For the text-containing cell, return its midpoint in [x, y] coordinate format. 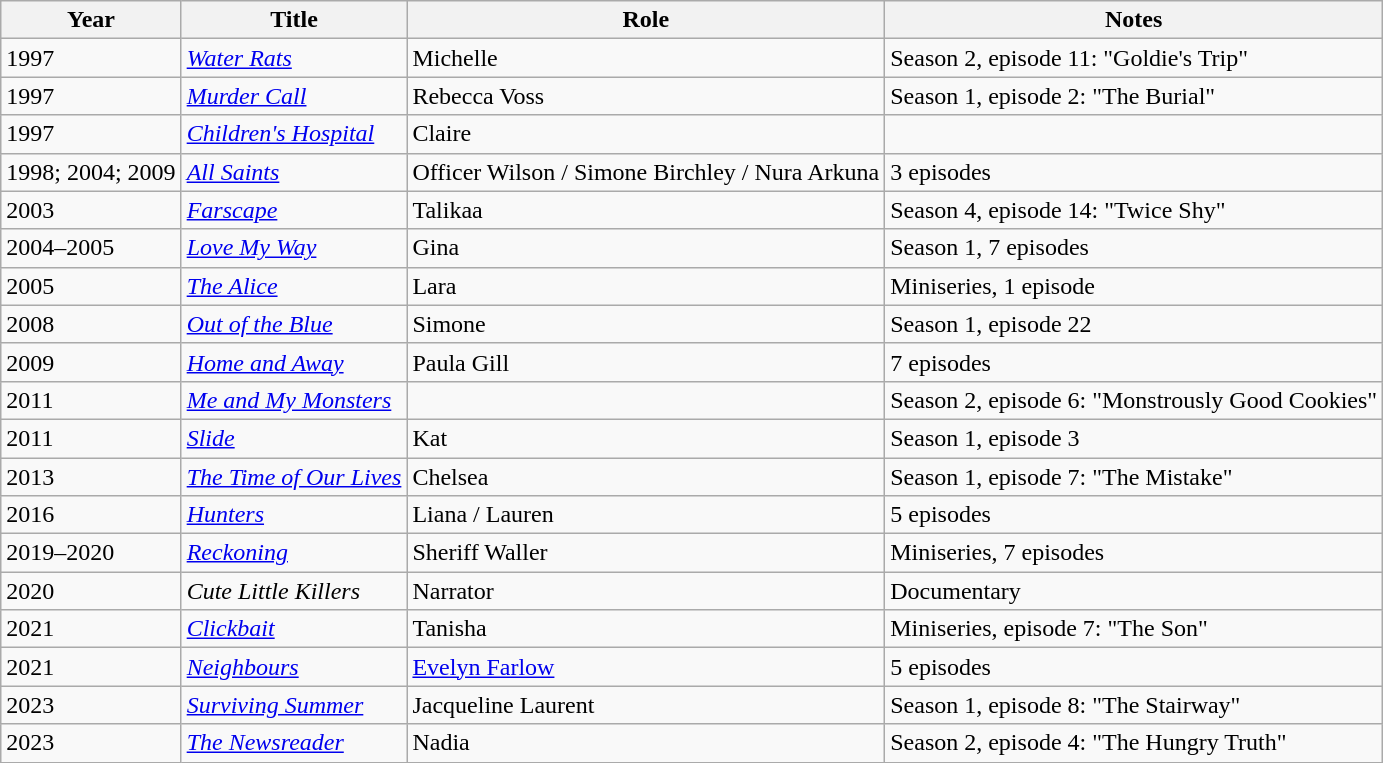
1998; 2004; 2009 [91, 172]
Chelsea [646, 477]
The Time of Our Lives [294, 477]
Out of the Blue [294, 324]
Miniseries, 1 episode [1134, 286]
Home and Away [294, 362]
Farscape [294, 210]
Role [646, 20]
Year [91, 20]
Season 4, episode 14: "Twice Shy" [1134, 210]
Season 1, episode 22 [1134, 324]
Season 2, episode 6: "Monstrously Good Cookies" [1134, 400]
Murder Call [294, 96]
Surviving Summer [294, 705]
Documentary [1134, 591]
Neighbours [294, 667]
Season 1, episode 3 [1134, 438]
Gina [646, 248]
2004–2005 [91, 248]
2009 [91, 362]
2003 [91, 210]
2008 [91, 324]
Evelyn Farlow [646, 667]
Water Rats [294, 58]
All Saints [294, 172]
Slide [294, 438]
The Alice [294, 286]
Sheriff Waller [646, 553]
Hunters [294, 515]
Officer Wilson / Simone Birchley / Nura Arkuna [646, 172]
Title [294, 20]
Notes [1134, 20]
2019–2020 [91, 553]
Clickbait [294, 629]
Reckoning [294, 553]
Nadia [646, 743]
2013 [91, 477]
Season 1, episode 8: "The Stairway" [1134, 705]
2020 [91, 591]
Kat [646, 438]
Rebecca Voss [646, 96]
3 episodes [1134, 172]
Narrator [646, 591]
Season 1, 7 episodes [1134, 248]
2016 [91, 515]
Season 2, episode 11: "Goldie's Trip" [1134, 58]
Season 1, episode 7: "The Mistake" [1134, 477]
Jacqueline Laurent [646, 705]
Talikaa [646, 210]
Claire [646, 134]
The Newsreader [294, 743]
Paula Gill [646, 362]
Cute Little Killers [294, 591]
Tanisha [646, 629]
Love My Way [294, 248]
Children's Hospital [294, 134]
Season 1, episode 2: "The Burial" [1134, 96]
Miniseries, 7 episodes [1134, 553]
Miniseries, episode 7: "The Son" [1134, 629]
Me and My Monsters [294, 400]
2005 [91, 286]
Season 2, episode 4: "The Hungry Truth" [1134, 743]
Lara [646, 286]
Liana / Lauren [646, 515]
Michelle [646, 58]
7 episodes [1134, 362]
Simone [646, 324]
